Extract the (X, Y) coordinate from the center of the cell holding the provided text.  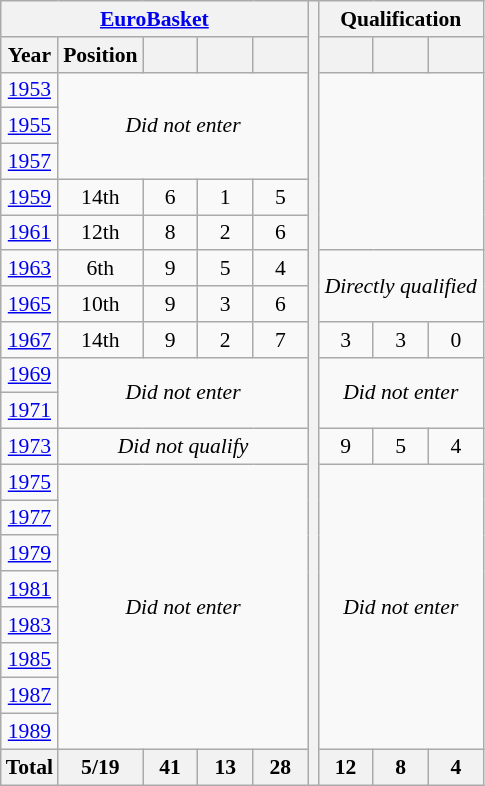
13 (226, 767)
1965 (30, 304)
1981 (30, 589)
1961 (30, 233)
1963 (30, 269)
1957 (30, 162)
1969 (30, 375)
1977 (30, 518)
12 (346, 767)
1 (226, 197)
10th (100, 304)
1985 (30, 660)
1975 (30, 482)
28 (280, 767)
1983 (30, 625)
41 (170, 767)
5/19 (100, 767)
7 (280, 340)
Total (30, 767)
Did not qualify (183, 447)
1953 (30, 90)
1973 (30, 447)
1955 (30, 126)
Qualification (400, 19)
Year (30, 55)
1989 (30, 732)
1971 (30, 411)
6th (100, 269)
0 (456, 340)
1979 (30, 554)
1959 (30, 197)
EuroBasket (154, 19)
Position (100, 55)
Directly qualified (400, 286)
1967 (30, 340)
12th (100, 233)
1987 (30, 696)
